Provide the (X, Y) coordinate of the cell's center where the given text is located.  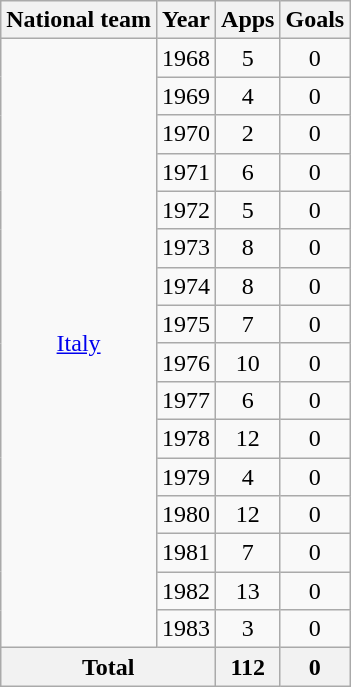
1972 (186, 210)
1979 (186, 477)
1971 (186, 172)
1980 (186, 515)
1981 (186, 553)
1977 (186, 400)
Year (186, 20)
Total (108, 667)
Apps (248, 20)
1976 (186, 362)
Goals (315, 20)
2 (248, 134)
1975 (186, 324)
1982 (186, 591)
1970 (186, 134)
1983 (186, 629)
112 (248, 667)
1968 (186, 58)
10 (248, 362)
1978 (186, 438)
1973 (186, 248)
National team (79, 20)
1969 (186, 96)
Italy (79, 344)
3 (248, 629)
13 (248, 591)
1974 (186, 286)
